Scan for the cell matching the given text and deliver its (x, y) coordinate at center. 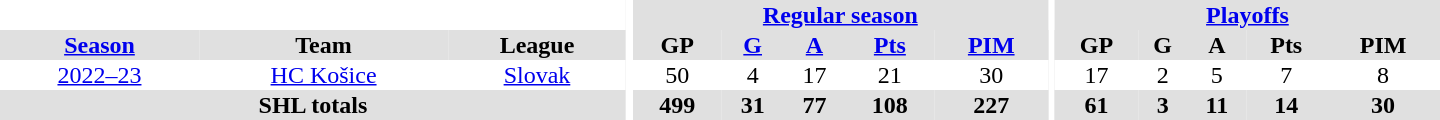
499 (678, 105)
4 (753, 75)
Regular season (840, 15)
HC Košice (324, 75)
2 (1163, 75)
21 (890, 75)
League (537, 45)
7 (1286, 75)
14 (1286, 105)
227 (991, 105)
3 (1163, 105)
31 (753, 105)
SHL totals (313, 105)
108 (890, 105)
5 (1216, 75)
77 (815, 105)
50 (678, 75)
Team (324, 45)
2022–23 (100, 75)
Slovak (537, 75)
Season (100, 45)
Playoffs (1248, 15)
61 (1096, 105)
8 (1383, 75)
11 (1216, 105)
